Search for the cell housing the specified text and yield its [x, y] center coordinate. 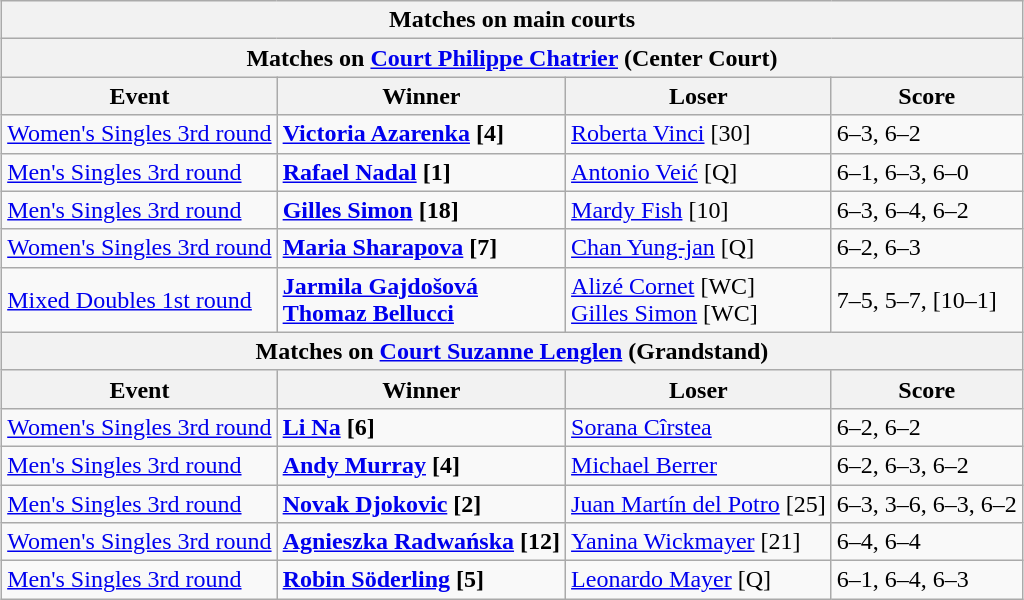
6–2, 6–3 [926, 248]
6–1, 6–3, 6–0 [926, 172]
Maria Sharapova [7] [421, 248]
Rafael Nadal [1] [421, 172]
Juan Martín del Potro [25] [699, 503]
6–1, 6–4, 6–3 [926, 580]
6–3, 3–6, 6–3, 6–2 [926, 503]
6–3, 6–4, 6–2 [926, 210]
Leonardo Mayer [Q] [699, 580]
Li Na [6] [421, 427]
Andy Murray [4] [421, 465]
6–3, 6–2 [926, 134]
Sorana Cîrstea [699, 427]
6–2, 6–3, 6–2 [926, 465]
Agnieszka Radwańska [12] [421, 542]
Robin Söderling [5] [421, 580]
Gilles Simon [18] [421, 210]
6–4, 6–4 [926, 542]
Victoria Azarenka [4] [421, 134]
Jarmila Gajdošová Thomaz Bellucci [421, 300]
6–2, 6–2 [926, 427]
Michael Berrer [699, 465]
Matches on Court Suzanne Lenglen (Grandstand) [512, 351]
Matches on Court Philippe Chatrier (Center Court) [512, 58]
Alizé Cornet [WC] Gilles Simon [WC] [699, 300]
Chan Yung-jan [Q] [699, 248]
Mardy Fish [10] [699, 210]
7–5, 5–7, [10–1] [926, 300]
Roberta Vinci [30] [699, 134]
Matches on main courts [512, 20]
Novak Djokovic [2] [421, 503]
Mixed Doubles 1st round [140, 300]
Yanina Wickmayer [21] [699, 542]
Antonio Veić [Q] [699, 172]
